Return the [X, Y] coordinate for the center point of the cell that contains the specified text.  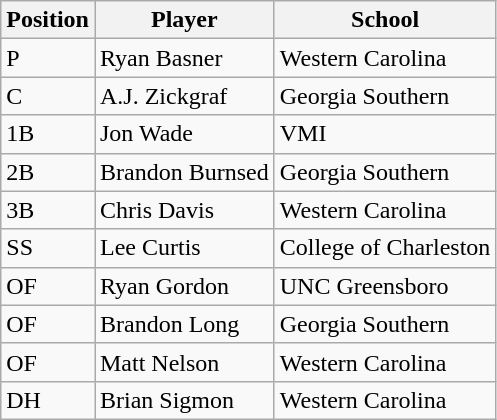
Brandon Long [184, 324]
1B [48, 134]
P [48, 58]
College of Charleston [385, 248]
C [48, 96]
Lee Curtis [184, 248]
2B [48, 172]
Brandon Burnsed [184, 172]
DH [48, 400]
SS [48, 248]
Ryan Gordon [184, 286]
VMI [385, 134]
Position [48, 20]
Chris Davis [184, 210]
A.J. Zickgraf [184, 96]
Player [184, 20]
3B [48, 210]
UNC Greensboro [385, 286]
Matt Nelson [184, 362]
School [385, 20]
Brian Sigmon [184, 400]
Ryan Basner [184, 58]
Jon Wade [184, 134]
